For the text-containing cell, return its midpoint in (X, Y) coordinate format. 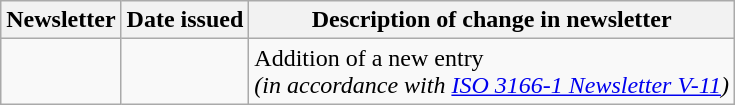
Date issued (185, 20)
Addition of a new entry (in accordance with ISO 3166-1 Newsletter V-11) (492, 72)
Description of change in newsletter (492, 20)
Newsletter (61, 20)
